Detect which cell encompasses the target text, then output its (x, y) center coordinate. 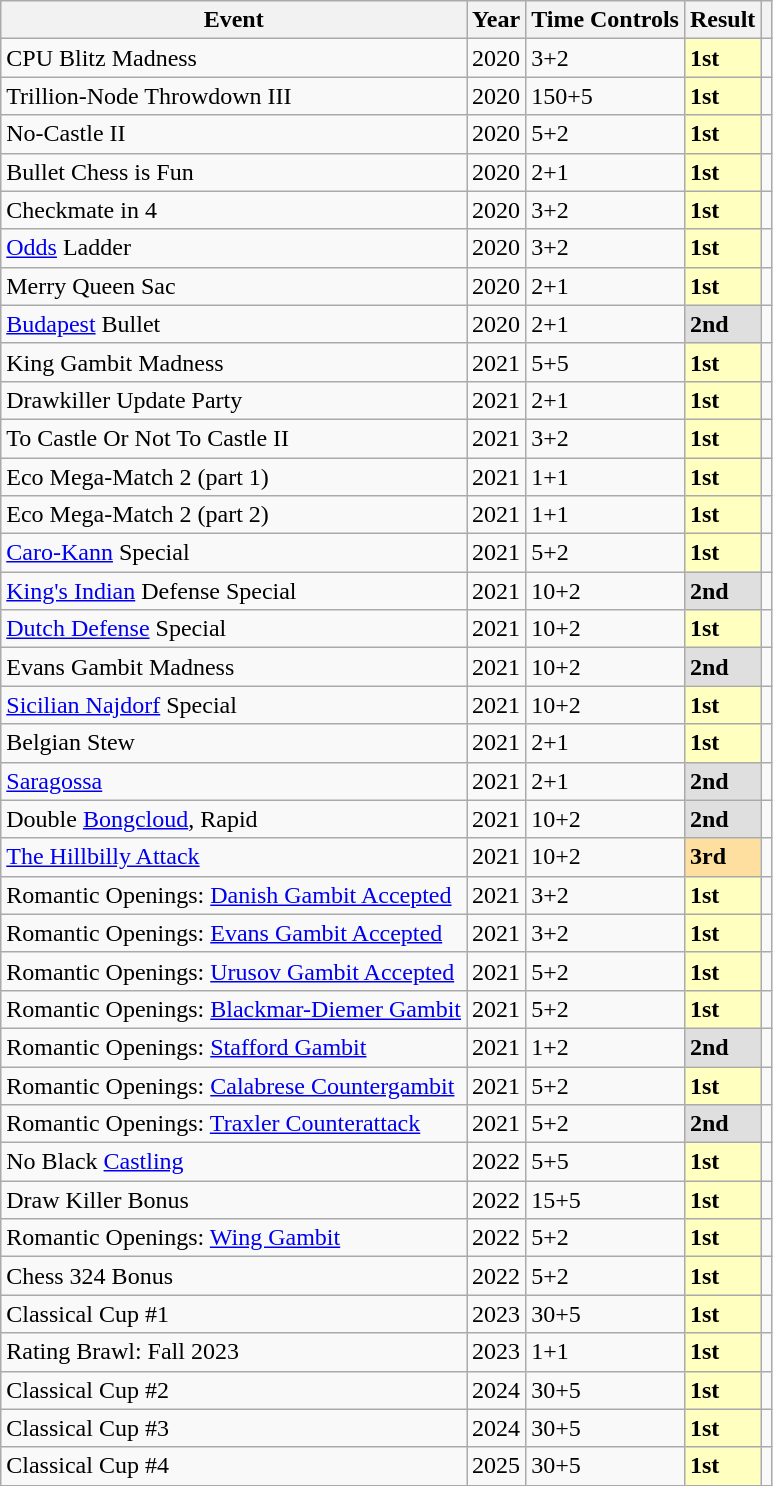
CPU Blitz Madness (234, 58)
Romantic Openings: Blackmar-Diemer Gambit (234, 1009)
Sicilian Najdorf Special (234, 705)
Classical Cup #4 (234, 1466)
Merry Queen Sac (234, 286)
Bullet Chess is Fun (234, 172)
To Castle Or Not To Castle II (234, 438)
Romantic Openings: Calabrese Countergambit (234, 1085)
Eco Mega-Match 2 (part 1) (234, 477)
No Black Castling (234, 1162)
The Hillbilly Attack (234, 857)
Romantic Openings: Stafford Gambit (234, 1047)
2025 (496, 1466)
Classical Cup #1 (234, 1314)
Evans Gambit Madness (234, 667)
Romantic Openings: Traxler Counterattack (234, 1124)
King's Indian Defense Special (234, 591)
Budapest Bullet (234, 324)
Drawkiller Update Party (234, 400)
Draw Killer Bonus (234, 1200)
Classical Cup #3 (234, 1428)
Dutch Defense Special (234, 629)
Eco Mega-Match 2 (part 2) (234, 515)
Checkmate in 4 (234, 210)
Double Bongcloud, Rapid (234, 819)
Rating Brawl: Fall 2023 (234, 1352)
Year (496, 20)
Event (234, 20)
1+2 (606, 1047)
Classical Cup #2 (234, 1390)
150+5 (606, 96)
Trillion-Node Throwdown III (234, 96)
Romantic Openings: Urusov Gambit Accepted (234, 971)
Romantic Openings: Evans Gambit Accepted (234, 933)
Belgian Stew (234, 743)
Caro-Kann Special (234, 553)
15+5 (606, 1200)
No-Castle II (234, 134)
Time Controls (606, 20)
King Gambit Madness (234, 362)
3rd (722, 857)
Odds Ladder (234, 248)
Romantic Openings: Danish Gambit Accepted (234, 895)
Saragossa (234, 781)
Result (722, 20)
Chess 324 Bonus (234, 1276)
Romantic Openings: Wing Gambit (234, 1238)
